Scan for the cell matching the given text and deliver its (X, Y) coordinate at center. 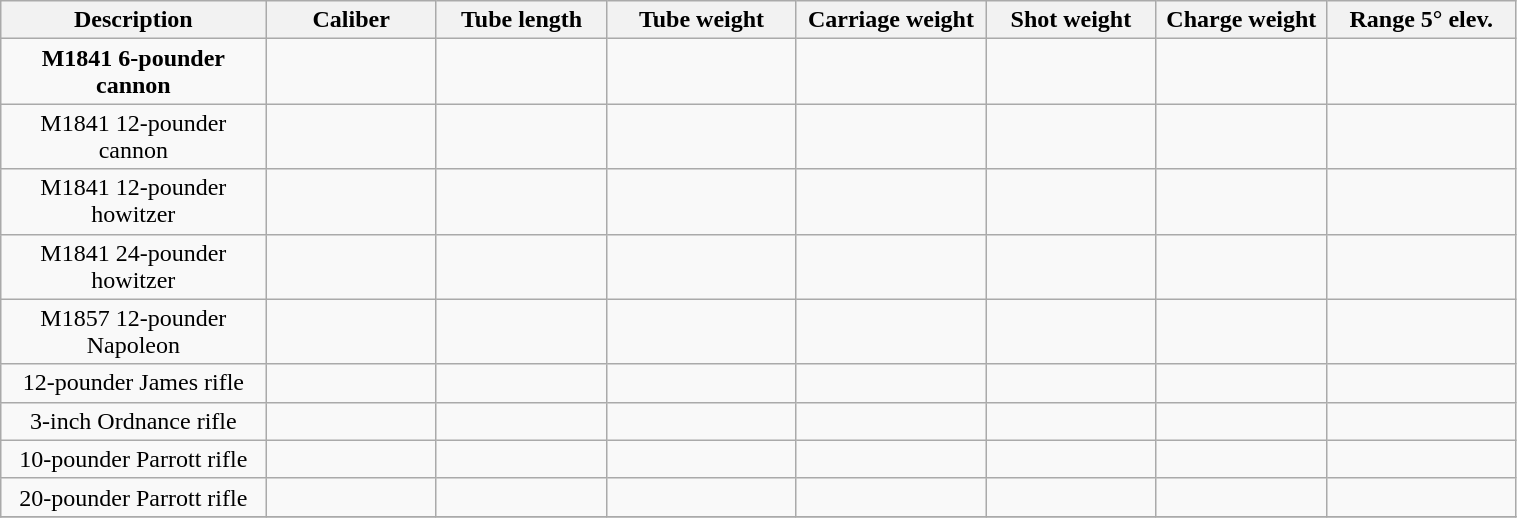
M1841 12-pounder cannon (134, 136)
Tube weight (702, 20)
Carriage weight (890, 20)
3-inch Ordnance rifle (134, 421)
M1841 24-pounder howitzer (134, 266)
Description (134, 20)
Charge weight (1241, 20)
12-pounder James rifle (134, 383)
M1857 12-pounder Napoleon (134, 332)
Shot weight (1071, 20)
10-pounder Parrott rifle (134, 459)
M1841 12-pounder howitzer (134, 202)
M1841 6-pounder cannon (134, 72)
20-pounder Parrott rifle (134, 497)
Caliber (351, 20)
Tube length (521, 20)
Range 5° elev. (1422, 20)
